Provide the (X, Y) coordinate of the cell's center where the given text is located.  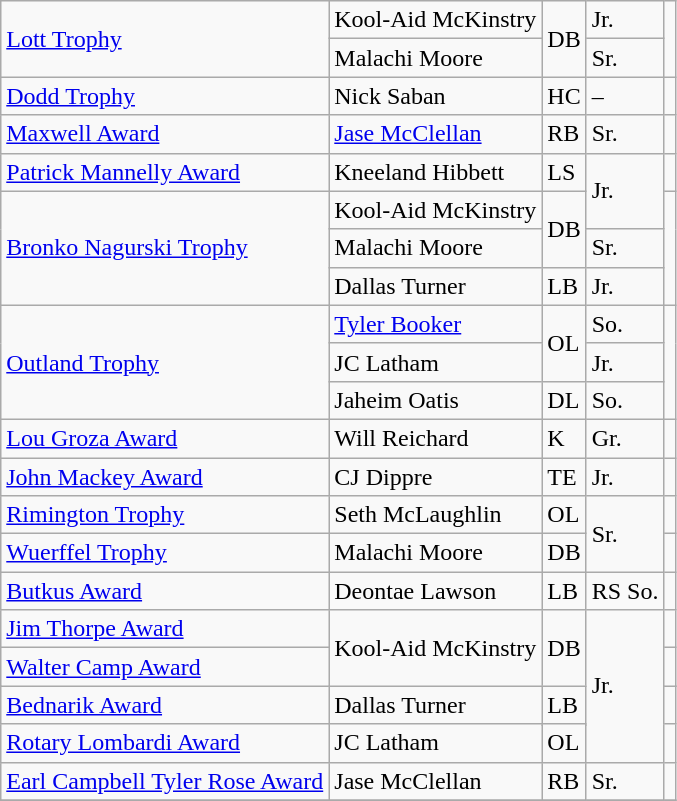
– (625, 96)
DL (564, 400)
Rimington Trophy (165, 515)
TE (564, 477)
Earl Campbell Tyler Rose Award (165, 781)
Gr. (625, 438)
HC (564, 96)
Deontae Lawson (436, 591)
Jaheim Oatis (436, 400)
Nick Saban (436, 96)
Maxwell Award (165, 134)
RS So. (625, 591)
CJ Dippre (436, 477)
Jim Thorpe Award (165, 629)
Bronko Nagurski Trophy (165, 248)
Lott Trophy (165, 39)
Tyler Booker (436, 324)
Will Reichard (436, 438)
Kneeland Hibbett (436, 172)
John Mackey Award (165, 477)
K (564, 438)
Butkus Award (165, 591)
Patrick Mannelly Award (165, 172)
Outland Trophy (165, 362)
Seth McLaughlin (436, 515)
Lou Groza Award (165, 438)
Walter Camp Award (165, 667)
Wuerffel Trophy (165, 553)
Rotary Lombardi Award (165, 743)
Bednarik Award (165, 705)
Dodd Trophy (165, 96)
LS (564, 172)
